Scan for the cell matching the given text and deliver its (X, Y) coordinate at center. 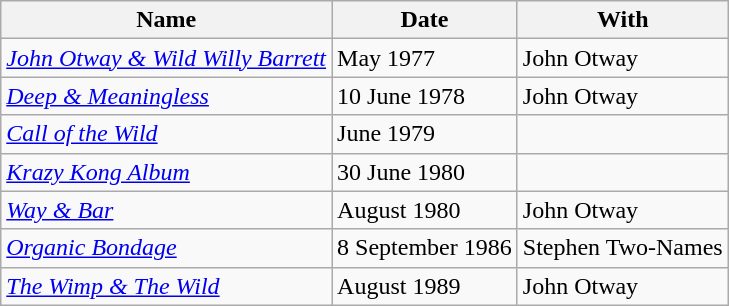
Date (425, 20)
August 1980 (425, 210)
John Otway & Wild Willy Barrett (166, 58)
Krazy Kong Album (166, 172)
Way & Bar (166, 210)
May 1977 (425, 58)
With (622, 20)
Deep & Meaningless (166, 96)
10 June 1978 (425, 96)
The Wimp & The Wild (166, 286)
Stephen Two-Names (622, 248)
Organic Bondage (166, 248)
August 1989 (425, 286)
Name (166, 20)
8 September 1986 (425, 248)
30 June 1980 (425, 172)
Call of the Wild (166, 134)
June 1979 (425, 134)
